Find where the given text appears and provide that cell's center as (X, Y) coordinate. 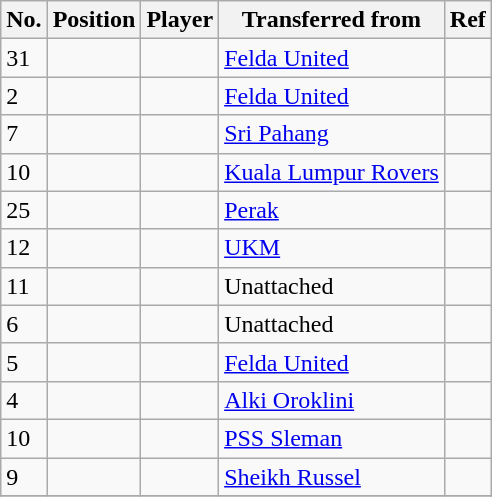
6 (24, 324)
No. (24, 20)
UKM (332, 248)
9 (24, 477)
31 (24, 58)
7 (24, 134)
11 (24, 286)
12 (24, 248)
Kuala Lumpur Rovers (332, 172)
Perak (332, 210)
2 (24, 96)
Ref (468, 20)
Player (180, 20)
Alki Oroklini (332, 400)
Position (94, 20)
25 (24, 210)
Sri Pahang (332, 134)
Sheikh Russel (332, 477)
PSS Sleman (332, 438)
5 (24, 362)
4 (24, 400)
Transferred from (332, 20)
